Search for the cell housing the specified text and yield its [x, y] center coordinate. 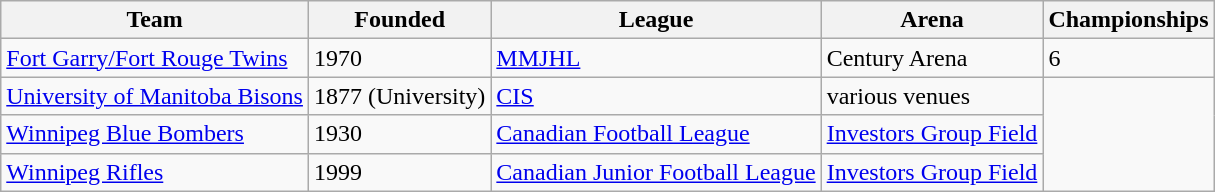
Century Arena [932, 58]
1877 (University) [399, 96]
Founded [399, 20]
University of Manitoba Bisons [155, 96]
Team [155, 20]
6 [1128, 58]
various venues [932, 96]
CIS [656, 96]
Canadian Junior Football League [656, 172]
1970 [399, 58]
Championships [1128, 20]
Arena [932, 20]
Fort Garry/Fort Rouge Twins [155, 58]
Winnipeg Blue Bombers [155, 134]
1930 [399, 134]
Canadian Football League [656, 134]
League [656, 20]
MMJHL [656, 58]
1999 [399, 172]
Winnipeg Rifles [155, 172]
